Return the [X, Y] coordinate for the center point of the cell that contains the specified text.  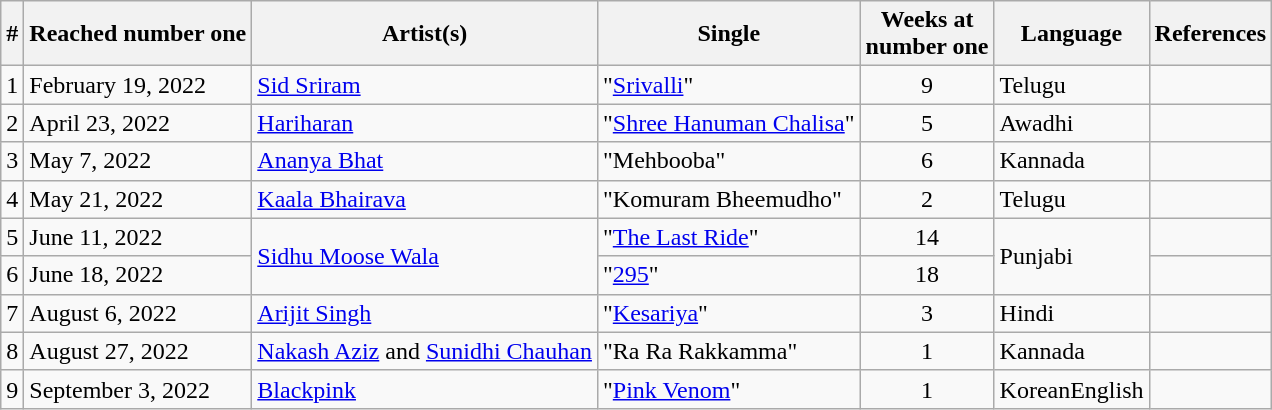
Ananya Bhat [425, 161]
Arijit Singh [425, 313]
"The Last Ride" [728, 237]
"295" [728, 275]
"Kesariya" [728, 313]
References [1210, 34]
Language [1072, 34]
Sid Sriram [425, 85]
May 21, 2022 [138, 199]
8 [12, 351]
Weeks atnumber one [927, 34]
Artist(s) [425, 34]
June 11, 2022 [138, 237]
Nakash Aziz and Sunidhi Chauhan [425, 351]
# [12, 34]
May 7, 2022 [138, 161]
7 [12, 313]
Reached number one [138, 34]
18 [927, 275]
June 18, 2022 [138, 275]
Punjabi [1072, 256]
August 6, 2022 [138, 313]
"Shree Hanuman Chalisa" [728, 123]
Awadhi [1072, 123]
Sidhu Moose Wala [425, 256]
"Srivalli" [728, 85]
August 27, 2022 [138, 351]
Hariharan [425, 123]
Hindi [1072, 313]
Kaala Bhairava [425, 199]
14 [927, 237]
Single [728, 34]
February 19, 2022 [138, 85]
"Komuram Bheemudho" [728, 199]
4 [12, 199]
"Pink Venom" [728, 389]
April 23, 2022 [138, 123]
"Ra Ra Rakkamma" [728, 351]
September 3, 2022 [138, 389]
KoreanEnglish [1072, 389]
"Mehbooba" [728, 161]
Blackpink [425, 389]
